Return [X, Y] of the center of cell containing provided text 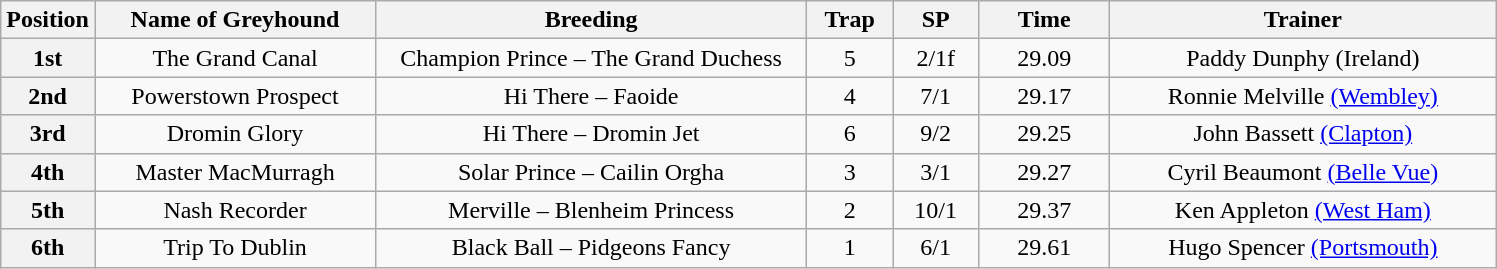
3rd [48, 134]
4 [850, 96]
Breeding [592, 20]
4th [48, 172]
29.09 [1044, 58]
29.37 [1044, 210]
29.17 [1044, 96]
Nash Recorder [234, 210]
Dromin Glory [234, 134]
10/1 [936, 210]
3 [850, 172]
6 [850, 134]
29.25 [1044, 134]
Ronnie Melville (Wembley) [1303, 96]
1st [48, 58]
SP [936, 20]
2nd [48, 96]
3/1 [936, 172]
Position [48, 20]
Powerstown Prospect [234, 96]
9/2 [936, 134]
Paddy Dunphy (Ireland) [1303, 58]
Black Ball – Pidgeons Fancy [592, 248]
Hi There – Faoide [592, 96]
The Grand Canal [234, 58]
Hi There – Dromin Jet [592, 134]
Master MacMurragh [234, 172]
6/1 [936, 248]
5th [48, 210]
Cyril Beaumont (Belle Vue) [1303, 172]
Merville – Blenheim Princess [592, 210]
2/1f [936, 58]
29.61 [1044, 248]
Champion Prince – The Grand Duchess [592, 58]
Ken Appleton (West Ham) [1303, 210]
Name of Greyhound [234, 20]
1 [850, 248]
5 [850, 58]
Hugo Spencer (Portsmouth) [1303, 248]
Trap [850, 20]
Time [1044, 20]
Solar Prince – Cailin Orgha [592, 172]
Trainer [1303, 20]
6th [48, 248]
29.27 [1044, 172]
John Bassett (Clapton) [1303, 134]
7/1 [936, 96]
2 [850, 210]
Trip To Dublin [234, 248]
